Return (x, y) of the center of cell containing provided text 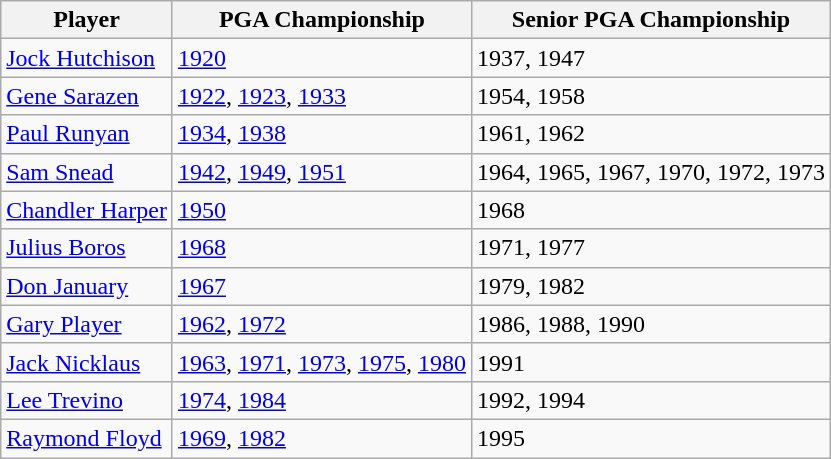
1962, 1972 (322, 324)
1937, 1947 (650, 58)
1967 (322, 286)
1950 (322, 210)
PGA Championship (322, 20)
Senior PGA Championship (650, 20)
Chandler Harper (87, 210)
Jock Hutchison (87, 58)
1969, 1982 (322, 438)
Paul Runyan (87, 134)
Jack Nicklaus (87, 362)
1979, 1982 (650, 286)
1995 (650, 438)
1971, 1977 (650, 248)
Player (87, 20)
1934, 1938 (322, 134)
Gary Player (87, 324)
Lee Trevino (87, 400)
1920 (322, 58)
1992, 1994 (650, 400)
Raymond Floyd (87, 438)
1963, 1971, 1973, 1975, 1980 (322, 362)
1922, 1923, 1933 (322, 96)
1986, 1988, 1990 (650, 324)
Don January (87, 286)
1974, 1984 (322, 400)
Sam Snead (87, 172)
1961, 1962 (650, 134)
1942, 1949, 1951 (322, 172)
Gene Sarazen (87, 96)
1954, 1958 (650, 96)
1964, 1965, 1967, 1970, 1972, 1973 (650, 172)
Julius Boros (87, 248)
1991 (650, 362)
